Identify which cell holds the provided text, then report its [X, Y] central coordinate. 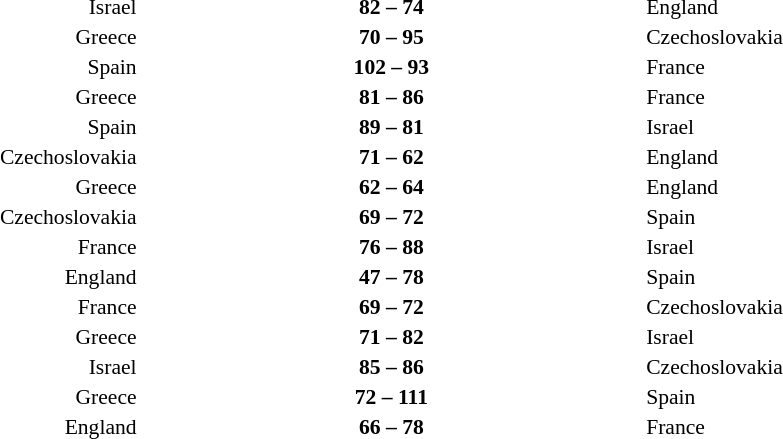
72 – 111 [392, 397]
62 – 64 [392, 187]
85 – 86 [392, 367]
71 – 62 [392, 157]
89 – 81 [392, 127]
81 – 86 [392, 97]
76 – 88 [392, 247]
70 – 95 [392, 37]
47 – 78 [392, 277]
102 – 93 [392, 67]
71 – 82 [392, 337]
